Locate the cell with the specified text and output its [X, Y] center coordinate. 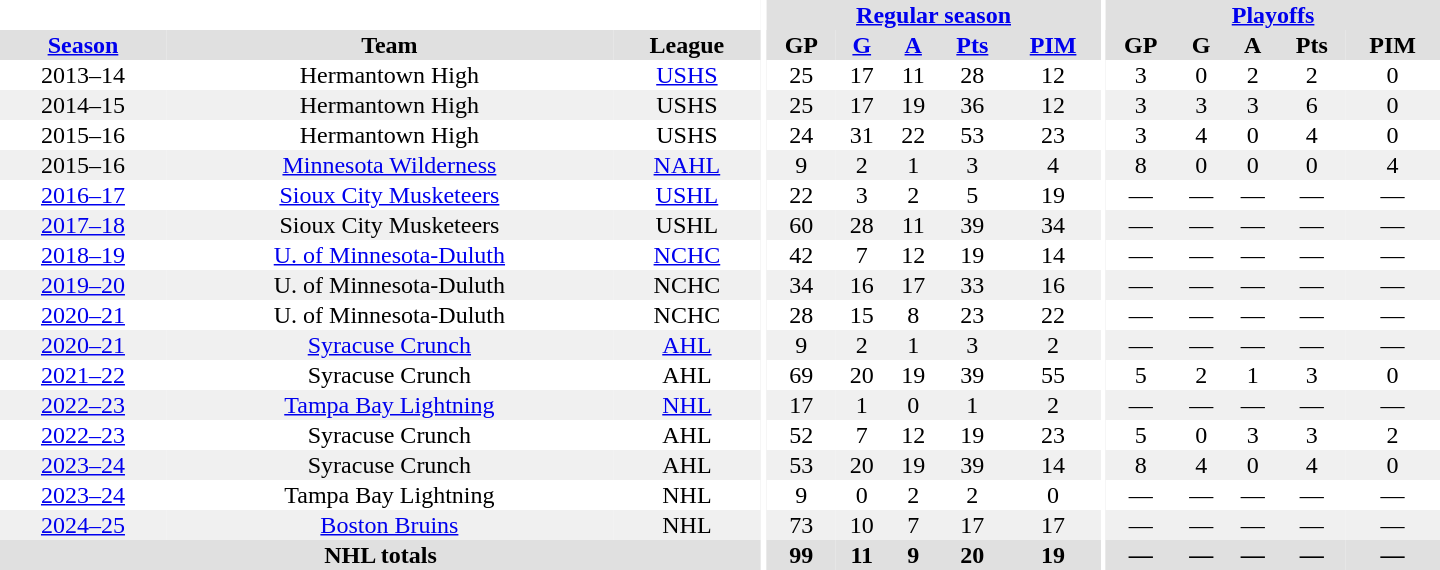
Playoffs [1273, 15]
League [687, 45]
99 [802, 555]
NAHL [687, 165]
24 [802, 135]
69 [802, 375]
2018–19 [83, 255]
33 [972, 285]
NHL totals [380, 555]
52 [802, 435]
73 [802, 525]
42 [802, 255]
15 [862, 315]
60 [802, 225]
6 [1312, 105]
Minnesota Wilderness [390, 165]
55 [1054, 375]
31 [862, 135]
2019–20 [83, 285]
Regular season [934, 15]
2014–15 [83, 105]
2024–25 [83, 525]
2013–14 [83, 75]
Season [83, 45]
36 [972, 105]
Boston Bruins [390, 525]
2017–18 [83, 225]
10 [862, 525]
Team [390, 45]
2016–17 [83, 195]
2021–22 [83, 375]
